Determine the [x, y] coordinate at the center of the cell enclosing the given text.  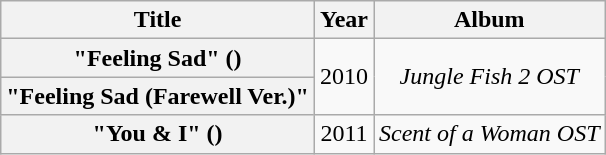
2011 [344, 134]
"You & I" () [158, 134]
Year [344, 20]
Scent of a Woman OST [490, 134]
Album [490, 20]
"Feeling Sad" () [158, 58]
2010 [344, 77]
Title [158, 20]
Jungle Fish 2 OST [490, 77]
"Feeling Sad (Farewell Ver.)" [158, 96]
